Capture the cell that displays the provided text and extract its (x, y) central coordinate. 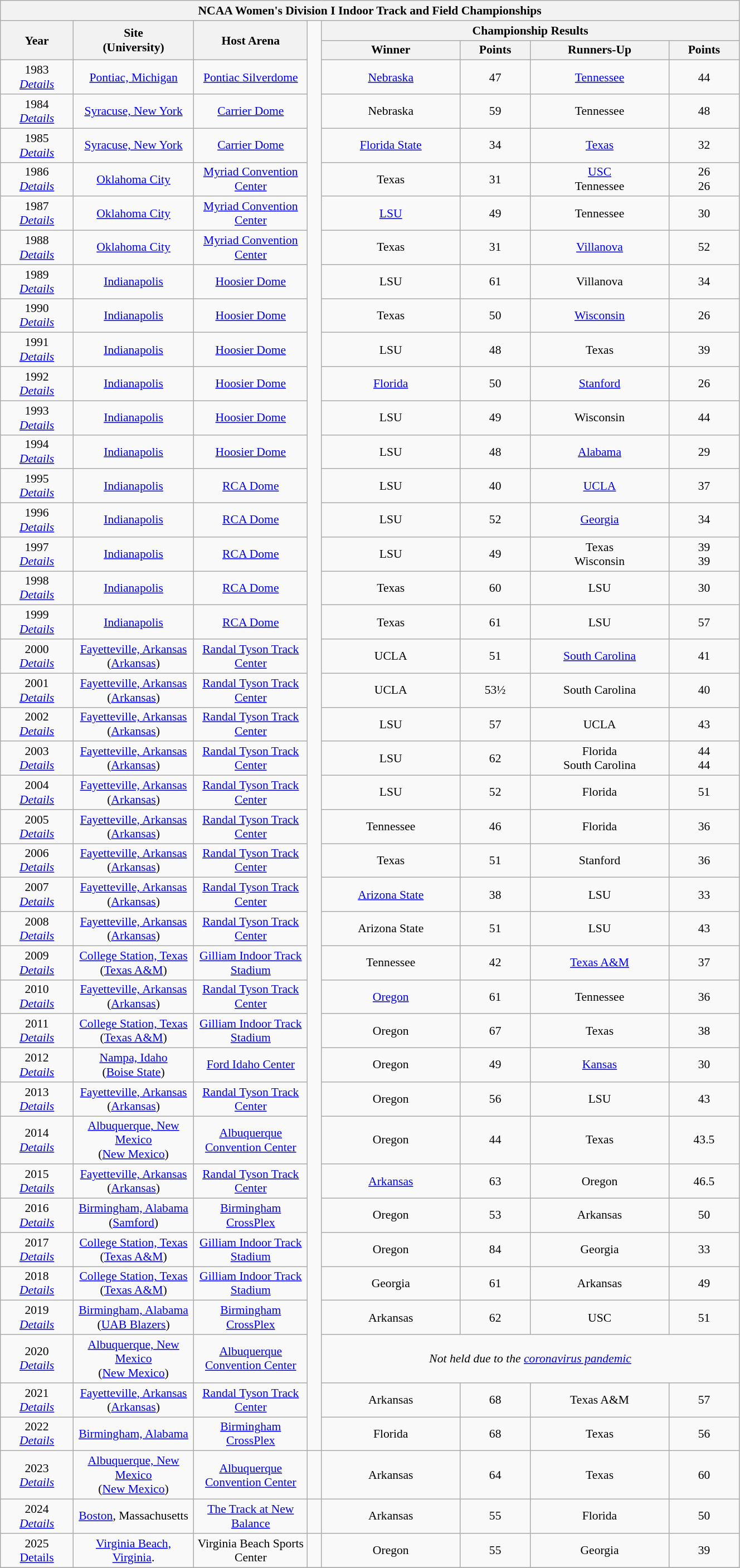
1990 Details (37, 315)
1989 Details (37, 282)
Birmingham, Alabama (133, 1434)
2002 Details (37, 724)
84 (495, 1249)
2007 Details (37, 895)
3939 (704, 554)
Birmingham, Alabama(Samford) (133, 1216)
1983 Details (37, 77)
2017 Details (37, 1249)
Year (37, 40)
2626 (704, 179)
USC (600, 1317)
2019 Details (37, 1317)
Pontiac Silverdome (251, 77)
Virginia Beach, Virginia. (133, 1550)
2025Details (37, 1550)
63 (495, 1181)
59 (495, 111)
2006 Details (37, 860)
67 (495, 1031)
1987 Details (37, 214)
Runners-Up (600, 50)
Host Arena (251, 40)
2021 Details (37, 1400)
2004 Details (37, 792)
1991 Details (37, 350)
2003 Details (37, 759)
2023 Details (37, 1476)
USCTennessee (600, 179)
The Track at New Balance (251, 1517)
1986 Details (37, 179)
Site(University) (133, 40)
Boston, Massachusetts (133, 1517)
2010 Details (37, 996)
Championship Results (530, 31)
2011 Details (37, 1031)
2005 Details (37, 827)
41 (704, 656)
1996 Details (37, 520)
32 (704, 145)
53½ (495, 690)
29 (704, 451)
1992 Details (37, 383)
64 (495, 1476)
4444 (704, 759)
Virginia Beach Sports Center (251, 1550)
2009 Details (37, 963)
2018 Details (37, 1284)
2016 Details (37, 1216)
Nampa, Idaho(Boise State) (133, 1065)
FloridaSouth Carolina (600, 759)
2024Details (37, 1517)
1998 Details (37, 588)
46 (495, 827)
53 (495, 1216)
1997 Details (37, 554)
Not held due to the coronavirus pandemic (530, 1358)
1993 Details (37, 418)
2008 Details (37, 928)
Kansas (600, 1065)
2001 Details (37, 690)
2012 Details (37, 1065)
2015 Details (37, 1181)
47 (495, 77)
Alabama (600, 451)
1988 Details (37, 247)
Florida State (391, 145)
TexasWisconsin (600, 554)
NCAA Women's Division I Indoor Track and Field Championships (370, 11)
2000 Details (37, 656)
Winner (391, 50)
2013 Details (37, 1099)
1995 Details (37, 486)
2022 Details (37, 1434)
1999 Details (37, 622)
1984 Details (37, 111)
2014 Details (37, 1140)
1994 Details (37, 451)
2020 Details (37, 1358)
Pontiac, Michigan (133, 77)
46.5 (704, 1181)
42 (495, 963)
1985 Details (37, 145)
Birmingham, Alabama(UAB Blazers) (133, 1317)
43.5 (704, 1140)
Ford Idaho Center (251, 1065)
